From the cell containing the given text, extract its center point as (X, Y) coordinate. 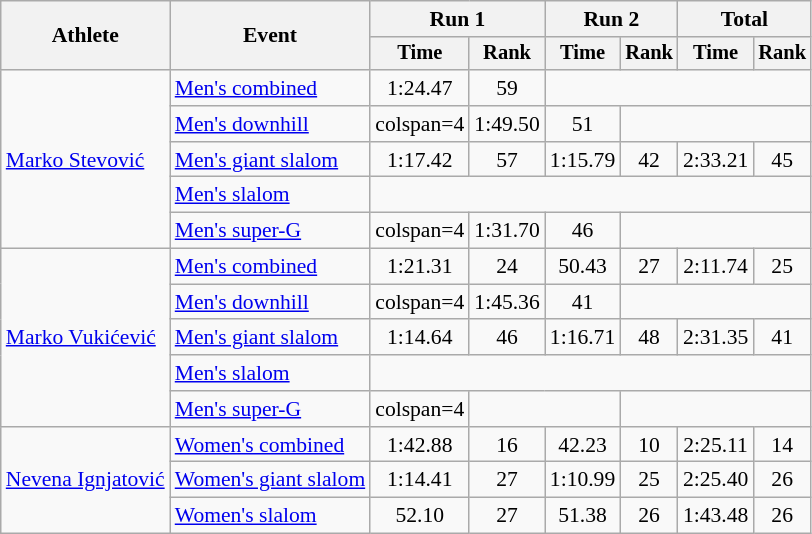
Marko Stevović (86, 159)
1:14.41 (420, 480)
14 (782, 445)
2:25.40 (716, 480)
42 (649, 160)
51.38 (582, 516)
59 (506, 88)
1:15.79 (582, 160)
24 (506, 267)
2:25.11 (716, 445)
16 (506, 445)
2:33.21 (716, 160)
50.43 (582, 267)
1:17.42 (420, 160)
1:24.47 (420, 88)
Women's giant slalom (270, 480)
Athlete (86, 36)
1:43.48 (716, 516)
2:31.35 (716, 338)
1:31.70 (506, 231)
1:21.31 (420, 267)
Run 2 (612, 19)
Marko Vukićević (86, 338)
Women's combined (270, 445)
1:45.36 (506, 302)
1:10.99 (582, 480)
Run 1 (458, 19)
1:42.88 (420, 445)
1:16.71 (582, 338)
42.23 (582, 445)
Total (744, 19)
57 (506, 160)
45 (782, 160)
2:11.74 (716, 267)
Nevena Ignjatović (86, 480)
48 (649, 338)
Event (270, 36)
52.10 (420, 516)
1:49.50 (506, 124)
51 (582, 124)
1:14.64 (420, 338)
10 (649, 445)
Women's slalom (270, 516)
